Return the [X, Y] coordinate for the center point of the cell that contains the specified text.  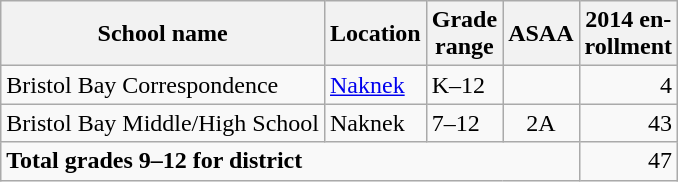
Graderange [464, 34]
ASAA [541, 34]
School name [163, 34]
43 [628, 123]
2014 en-rollment [628, 34]
47 [628, 161]
Bristol Bay Middle/High School [163, 123]
4 [628, 85]
Bristol Bay Correspondence [163, 85]
K–12 [464, 85]
2A [541, 123]
Total grades 9–12 for district [290, 161]
Location [375, 34]
7–12 [464, 123]
